From the cell containing the given text, extract its center point as (x, y) coordinate. 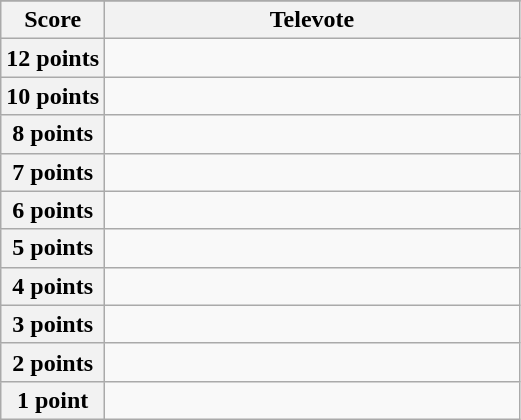
5 points (53, 248)
1 point (53, 400)
10 points (53, 96)
Score (53, 20)
2 points (53, 362)
6 points (53, 210)
4 points (53, 286)
3 points (53, 324)
7 points (53, 172)
12 points (53, 58)
8 points (53, 134)
Televote (312, 20)
